Return the [x, y] coordinate for the center point of the cell that contains the specified text.  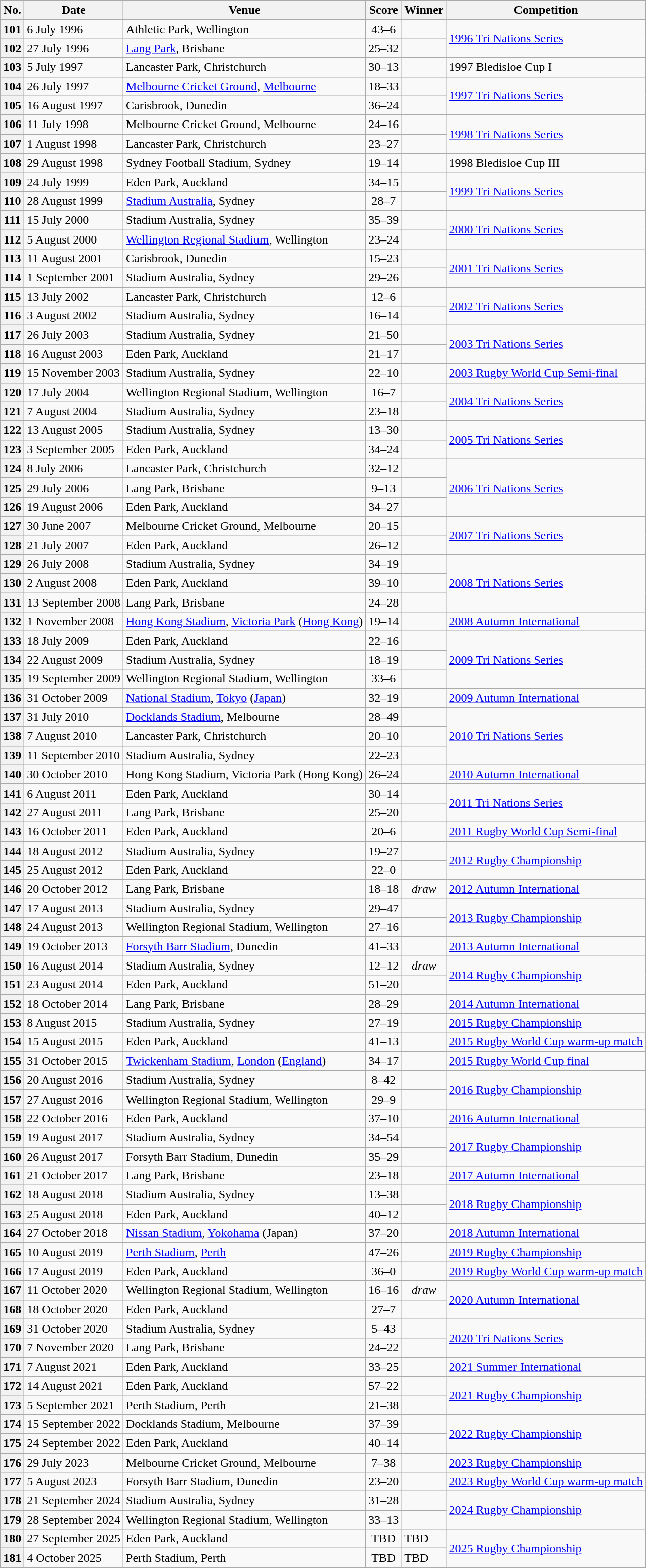
26 July 2008 [74, 564]
31 October 2015 [74, 1061]
109 [12, 182]
160 [12, 1156]
122 [12, 430]
136 [12, 698]
2003 Rugby World Cup Semi-final [546, 373]
18–19 [383, 660]
167 [12, 1290]
21 October 2017 [74, 1176]
2008 Tri Nations Series [546, 583]
16 October 2011 [74, 831]
37–10 [383, 1118]
22–23 [383, 755]
23 August 2014 [74, 985]
2023 Rugby World Cup warm-up match [546, 1482]
129 [12, 564]
2018 Rugby Championship [546, 1204]
141 [12, 793]
133 [12, 641]
2011 Tri Nations Series [546, 803]
180 [12, 1539]
10 August 2019 [74, 1252]
22 October 2016 [74, 1118]
28–49 [383, 717]
18 July 2009 [74, 641]
18 August 2018 [74, 1195]
16 August 1997 [74, 105]
2018 Autumn International [546, 1233]
33–25 [383, 1367]
35–29 [383, 1156]
23–27 [383, 144]
11 July 1998 [74, 125]
2014 Autumn International [546, 1004]
2019 Rugby World Cup warm-up match [546, 1271]
30 June 2007 [74, 526]
1998 Bledisloe Cup III [546, 163]
113 [12, 259]
149 [12, 946]
126 [12, 507]
21–50 [383, 335]
22 August 2009 [74, 660]
145 [12, 870]
33–13 [383, 1520]
28 August 1999 [74, 201]
1997 Tri Nations Series [546, 96]
13–30 [383, 430]
32–12 [383, 468]
19 August 2017 [74, 1137]
2020 Autumn International [546, 1300]
2016 Autumn International [546, 1118]
26–12 [383, 545]
147 [12, 908]
140 [12, 774]
Athletic Park, Wellington [245, 29]
25–20 [383, 812]
101 [12, 29]
155 [12, 1061]
117 [12, 335]
124 [12, 468]
5 September 2021 [74, 1405]
30–13 [383, 67]
37–20 [383, 1233]
130 [12, 583]
2002 Tri Nations Series [546, 306]
16 August 2014 [74, 966]
173 [12, 1405]
29 August 1998 [74, 163]
131 [12, 602]
20–15 [383, 526]
2021 Rugby Championship [546, 1395]
32–19 [383, 698]
21 July 2007 [74, 545]
7 August 2021 [74, 1367]
157 [12, 1099]
153 [12, 1023]
34–19 [383, 564]
34–27 [383, 507]
23–20 [383, 1482]
2013 Autumn International [546, 946]
148 [12, 927]
24–22 [383, 1348]
21–38 [383, 1405]
23–24 [383, 239]
13 August 2005 [74, 430]
3 September 2005 [74, 449]
103 [12, 67]
Venue [245, 10]
125 [12, 488]
144 [12, 851]
116 [12, 316]
166 [12, 1271]
128 [12, 545]
24 July 1999 [74, 182]
8 August 2015 [74, 1023]
29–47 [383, 908]
1996 Tri Nations Series [546, 39]
30–14 [383, 793]
24–16 [383, 125]
16–7 [383, 392]
102 [12, 48]
2022 Rugby Championship [546, 1433]
119 [12, 373]
175 [12, 1443]
110 [12, 201]
41–33 [383, 946]
24 August 2013 [74, 927]
2007 Tri Nations Series [546, 535]
159 [12, 1137]
2003 Tri Nations Series [546, 344]
2010 Autumn International [546, 774]
13–38 [383, 1195]
2016 Rugby Championship [546, 1090]
2006 Tri Nations Series [546, 488]
33–6 [383, 679]
Winner [424, 10]
2017 Rugby Championship [546, 1147]
51–20 [383, 985]
18 October 2020 [74, 1309]
150 [12, 966]
27 August 2011 [74, 812]
Sydney Football Stadium, Sydney [245, 163]
164 [12, 1233]
Score [383, 10]
2021 Summer International [546, 1367]
39–10 [383, 583]
29 July 2006 [74, 488]
5 July 1997 [74, 67]
11 October 2020 [74, 1290]
2023 Rugby Championship [546, 1463]
47–26 [383, 1252]
27 September 2025 [74, 1539]
19 October 2013 [74, 946]
25 August 2018 [74, 1214]
4 October 2025 [74, 1558]
35–39 [383, 220]
152 [12, 1004]
26 July 2003 [74, 335]
27 July 1996 [74, 48]
2004 Tri Nations Series [546, 402]
137 [12, 717]
2025 Rugby Championship [546, 1548]
Competition [546, 10]
Nissan Stadium, Yokohama (Japan) [245, 1233]
7–38 [383, 1463]
170 [12, 1348]
16–16 [383, 1290]
7 August 2010 [74, 736]
2024 Rugby Championship [546, 1510]
20 August 2016 [74, 1080]
2001 Tri Nations Series [546, 268]
169 [12, 1329]
1 November 2008 [74, 622]
18–18 [383, 889]
2009 Tri Nations Series [546, 660]
146 [12, 889]
176 [12, 1463]
156 [12, 1080]
15 August 2015 [74, 1042]
30 October 2010 [74, 774]
143 [12, 831]
15 November 2003 [74, 373]
26 August 2017 [74, 1156]
34–17 [383, 1061]
1998 Tri Nations Series [546, 134]
24–28 [383, 602]
17 July 2004 [74, 392]
8 July 2006 [74, 468]
134 [12, 660]
162 [12, 1195]
27–7 [383, 1309]
115 [12, 297]
2 August 2008 [74, 583]
11 September 2010 [74, 755]
19–27 [383, 851]
2012 Autumn International [546, 889]
National Stadium, Tokyo (Japan) [245, 698]
2017 Autumn International [546, 1176]
1 August 1998 [74, 144]
163 [12, 1214]
171 [12, 1367]
2020 Tri Nations Series [546, 1338]
29–9 [383, 1099]
181 [12, 1558]
34–15 [383, 182]
9–13 [383, 488]
139 [12, 755]
112 [12, 239]
6 August 2011 [74, 793]
5 August 2000 [74, 239]
1999 Tri Nations Series [546, 191]
22–10 [383, 373]
26–24 [383, 774]
2019 Rugby Championship [546, 1252]
29–26 [383, 278]
41–13 [383, 1042]
57–22 [383, 1386]
27 October 2018 [74, 1233]
2014 Rugby Championship [546, 975]
29 July 2023 [74, 1463]
20–10 [383, 736]
2013 Rugby Championship [546, 918]
172 [12, 1386]
3 August 2002 [74, 316]
165 [12, 1252]
1 September 2001 [74, 278]
158 [12, 1118]
28–7 [383, 201]
118 [12, 354]
16–14 [383, 316]
21 September 2024 [74, 1501]
13 September 2008 [74, 602]
108 [12, 163]
28 September 2024 [74, 1520]
135 [12, 679]
17 August 2019 [74, 1271]
15 September 2022 [74, 1424]
154 [12, 1042]
18 August 2012 [74, 851]
127 [12, 526]
31 July 2010 [74, 717]
2010 Tri Nations Series [546, 736]
5 August 2023 [74, 1482]
168 [12, 1309]
2012 Rugby Championship [546, 861]
31 October 2020 [74, 1329]
27 August 2016 [74, 1099]
36–24 [383, 105]
142 [12, 812]
18–33 [383, 86]
20–6 [383, 831]
15–23 [383, 259]
24 September 2022 [74, 1443]
138 [12, 736]
11 August 2001 [74, 259]
111 [12, 220]
2015 Rugby World Cup warm-up match [546, 1042]
27–16 [383, 927]
15 July 2000 [74, 220]
161 [12, 1176]
19 August 2006 [74, 507]
178 [12, 1501]
18 October 2014 [74, 1004]
6 July 1996 [74, 29]
2009 Autumn International [546, 698]
17 August 2013 [74, 908]
7 August 2004 [74, 411]
43–6 [383, 29]
20 October 2012 [74, 889]
2011 Rugby World Cup Semi-final [546, 831]
104 [12, 86]
2015 Rugby World Cup final [546, 1061]
27–19 [383, 1023]
19 September 2009 [74, 679]
16 August 2003 [74, 354]
105 [12, 105]
Date [74, 10]
121 [12, 411]
31–28 [383, 1501]
36–0 [383, 1271]
40–12 [383, 1214]
132 [12, 622]
107 [12, 144]
26 July 1997 [74, 86]
106 [12, 125]
5–43 [383, 1329]
No. [12, 10]
123 [12, 449]
25 August 2012 [74, 870]
12–12 [383, 966]
12–6 [383, 297]
40–14 [383, 1443]
25–32 [383, 48]
1997 Bledisloe Cup I [546, 67]
28–29 [383, 1004]
37–39 [383, 1424]
179 [12, 1520]
2005 Tri Nations Series [546, 440]
31 October 2009 [74, 698]
22–0 [383, 870]
2008 Autumn International [546, 622]
21–17 [383, 354]
8–42 [383, 1080]
177 [12, 1482]
34–54 [383, 1137]
174 [12, 1424]
14 August 2021 [74, 1386]
13 July 2002 [74, 297]
120 [12, 392]
22–16 [383, 641]
2000 Tri Nations Series [546, 229]
Twickenham Stadium, London (England) [245, 1061]
114 [12, 278]
7 November 2020 [74, 1348]
151 [12, 985]
2015 Rugby Championship [546, 1023]
34–24 [383, 449]
